For the text-containing cell, return its midpoint in (X, Y) coordinate format. 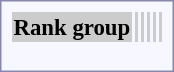
Rank group (72, 27)
